Return the [X, Y] coordinate for the center point of the cell that contains the specified text.  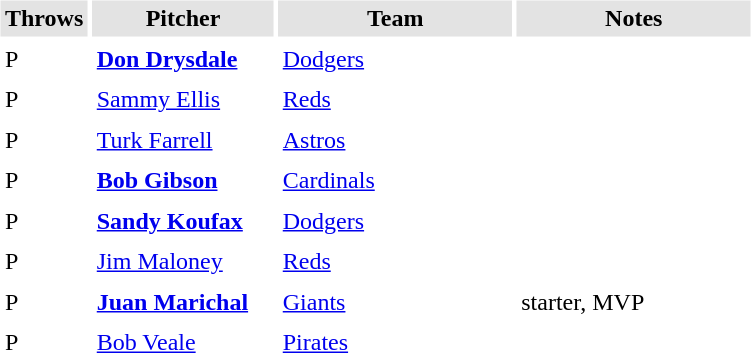
Jim Maloney [183, 262]
Turk Farrell [183, 140]
Sandy Koufax [183, 221]
Sammy Ellis [183, 100]
Team [395, 18]
Bob Gibson [183, 180]
Giants [395, 302]
Notes [634, 18]
Throws [44, 18]
Pitcher [183, 18]
Juan Marichal [183, 302]
starter, MVP [634, 302]
Cardinals [395, 180]
Don Drysdale [183, 59]
Astros [395, 140]
